Find where the given text appears and provide that cell's center as [X, Y] coordinate. 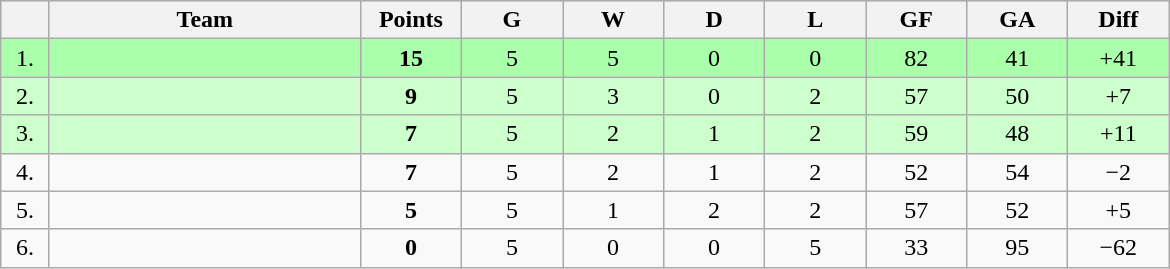
+41 [1118, 58]
+7 [1118, 96]
Diff [1118, 20]
−62 [1118, 248]
41 [1018, 58]
GF [916, 20]
5. [26, 210]
54 [1018, 172]
33 [916, 248]
+11 [1118, 134]
15 [410, 58]
6. [26, 248]
+5 [1118, 210]
W [612, 20]
50 [1018, 96]
G [512, 20]
3. [26, 134]
48 [1018, 134]
D [714, 20]
L [816, 20]
Team [204, 20]
4. [26, 172]
GA [1018, 20]
82 [916, 58]
Points [410, 20]
95 [1018, 248]
1. [26, 58]
9 [410, 96]
2. [26, 96]
59 [916, 134]
3 [612, 96]
−2 [1118, 172]
